Scan for the cell matching the given text and deliver its [X, Y] coordinate at center. 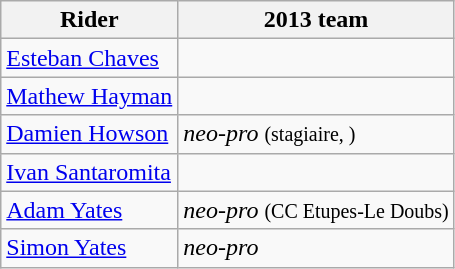
Mathew Hayman [90, 96]
Rider [90, 20]
Damien Howson [90, 134]
neo-pro (stagiaire, ) [316, 134]
neo-pro [316, 248]
Adam Yates [90, 210]
neo-pro (CC Etupes-Le Doubs) [316, 210]
Simon Yates [90, 248]
2013 team [316, 20]
Esteban Chaves [90, 58]
Ivan Santaromita [90, 172]
